Search for the cell housing the specified text and yield its [x, y] center coordinate. 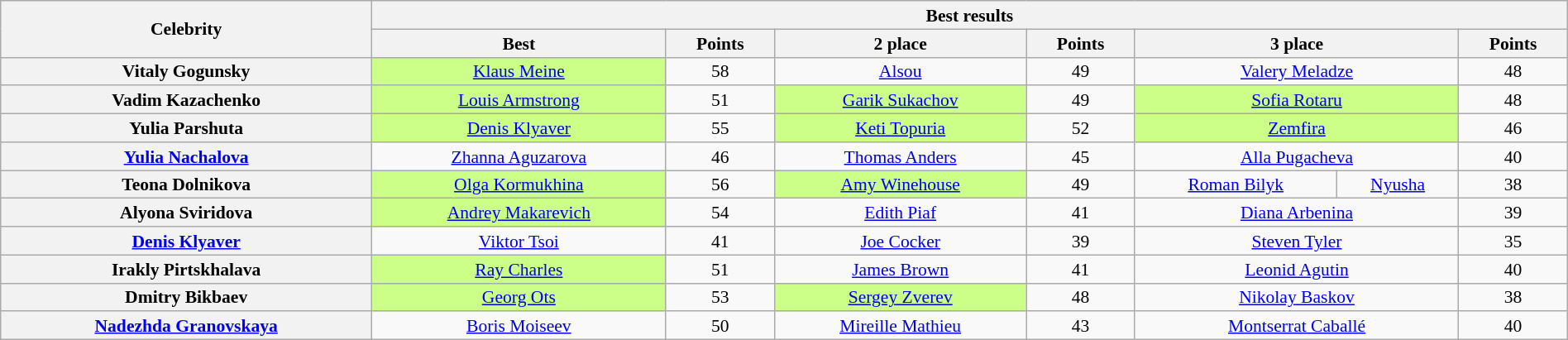
Keti Topuria [900, 128]
55 [719, 128]
Boris Moiseev [519, 326]
Vadim Kazachenko [187, 100]
45 [1080, 156]
Zhanna Aguzarova [519, 156]
54 [719, 213]
Nadezhda Granovskaya [187, 326]
53 [719, 297]
Alla Pugacheva [1297, 156]
Amy Winehouse [900, 184]
Teona Dolnikova [187, 184]
Best results [970, 15]
Olga Kormukhina [519, 184]
Steven Tyler [1297, 241]
Yulia Nachalova [187, 156]
Ray Charles [519, 269]
Klaus Meine [519, 71]
Nyusha [1398, 184]
Sofia Rotaru [1297, 100]
Montserrat Caballé [1297, 326]
Celebrity [187, 29]
Valery Meladze [1297, 71]
James Brown [900, 269]
3 place [1297, 43]
Mireille Mathieu [900, 326]
50 [719, 326]
58 [719, 71]
Edith Piaf [900, 213]
Best [519, 43]
Roman Bilyk [1236, 184]
Louis Armstrong [519, 100]
Sergey Zverev [900, 297]
56 [719, 184]
Irakly Pirtskhalava [187, 269]
Zemfira [1297, 128]
Dmitry Bikbaev [187, 297]
Garik Sukachov [900, 100]
2 place [900, 43]
35 [1513, 241]
Diana Arbenina [1297, 213]
Alyona Sviridova [187, 213]
Nikolay Baskov [1297, 297]
Joe Cocker [900, 241]
Vitaly Gogunsky [187, 71]
Andrey Makarevich [519, 213]
43 [1080, 326]
Alsou [900, 71]
Georg Ots [519, 297]
Thomas Anders [900, 156]
Viktor Tsoi [519, 241]
52 [1080, 128]
Leonid Agutin [1297, 269]
Yulia Parshuta [187, 128]
